Detect which cell encompasses the target text, then output its [x, y] center coordinate. 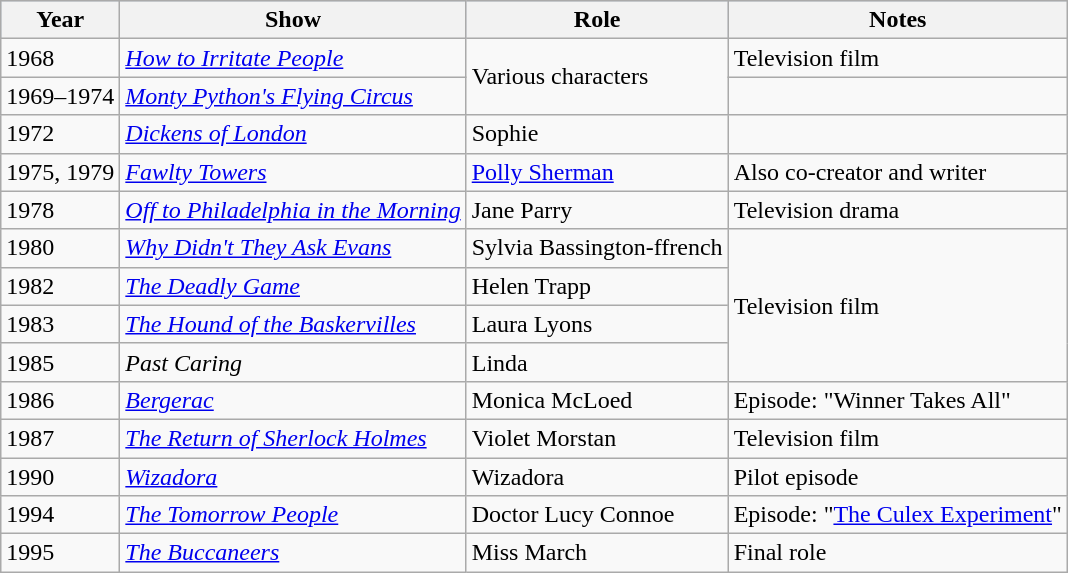
Jane Parry [597, 210]
1985 [60, 362]
Various characters [597, 77]
Doctor Lucy Connoe [597, 515]
1978 [60, 210]
Pilot episode [898, 477]
The Deadly Game [293, 286]
1994 [60, 515]
1987 [60, 438]
The Buccaneers [293, 553]
Miss March [597, 553]
1983 [60, 324]
1990 [60, 477]
1995 [60, 553]
Also co-creator and writer [898, 172]
How to Irritate People [293, 58]
1986 [60, 400]
Sophie [597, 134]
Notes [898, 20]
The Tomorrow People [293, 515]
1982 [60, 286]
The Hound of the Baskervilles [293, 324]
Laura Lyons [597, 324]
Off to Philadelphia in the Morning [293, 210]
Year [60, 20]
The Return of Sherlock Holmes [293, 438]
1969–1974 [60, 96]
1972 [60, 134]
Past Caring [293, 362]
Helen Trapp [597, 286]
Dickens of London [293, 134]
Violet Morstan [597, 438]
Final role [898, 553]
Polly Sherman [597, 172]
Linda [597, 362]
Monty Python's Flying Circus [293, 96]
Fawlty Towers [293, 172]
1975, 1979 [60, 172]
Show [293, 20]
Bergerac [293, 400]
1980 [60, 248]
Role [597, 20]
1968 [60, 58]
Episode: "The Culex Experiment" [898, 515]
Television drama [898, 210]
Sylvia Bassington-ffrench [597, 248]
Monica McLoed [597, 400]
Why Didn't They Ask Evans [293, 248]
Episode: "Winner Takes All" [898, 400]
